Find where the given text appears and provide that cell's center as (X, Y) coordinate. 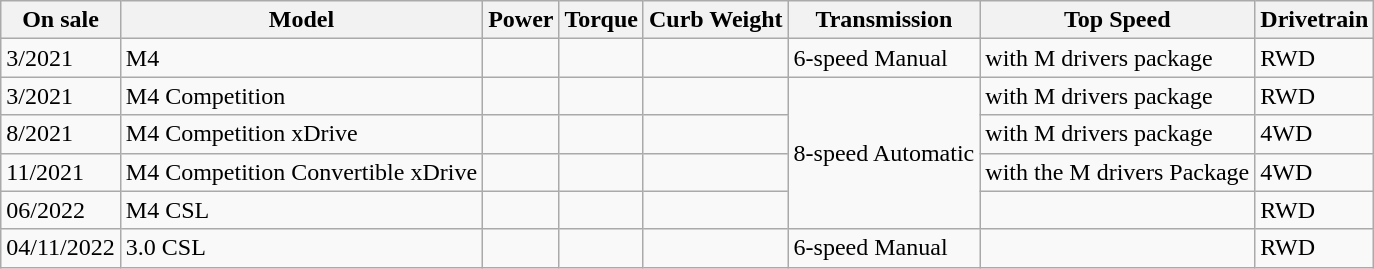
Power (521, 20)
Transmission (884, 20)
Drivetrain (1314, 20)
M4 Competition (301, 96)
Torque (601, 20)
04/11/2022 (61, 248)
with the M drivers Package (1118, 172)
M4 Competition xDrive (301, 134)
11/2021 (61, 172)
Curb Weight (716, 20)
M4 CSL (301, 210)
06/2022 (61, 210)
3.0 CSL (301, 248)
Model (301, 20)
8-speed Automatic (884, 153)
Top Speed (1118, 20)
8/2021 (61, 134)
M4 Competition Convertible xDrive (301, 172)
On sale (61, 20)
M4 (301, 58)
